Scan for the cell matching the given text and deliver its [X, Y] coordinate at center. 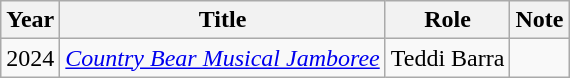
Title [222, 20]
Country Bear Musical Jamboree [222, 58]
Note [540, 20]
Teddi Barra [448, 58]
Role [448, 20]
2024 [30, 58]
Year [30, 20]
